Scan for the cell matching the given text and deliver its [X, Y] coordinate at center. 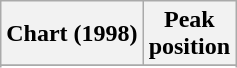
Chart (1998) [72, 34]
Peak position [189, 34]
